Detect which cell encompasses the target text, then output its [X, Y] center coordinate. 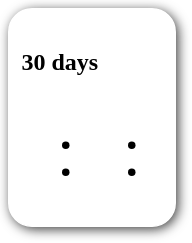
30 days [92, 118]
